From the cell containing the given text, extract its center point as (X, Y) coordinate. 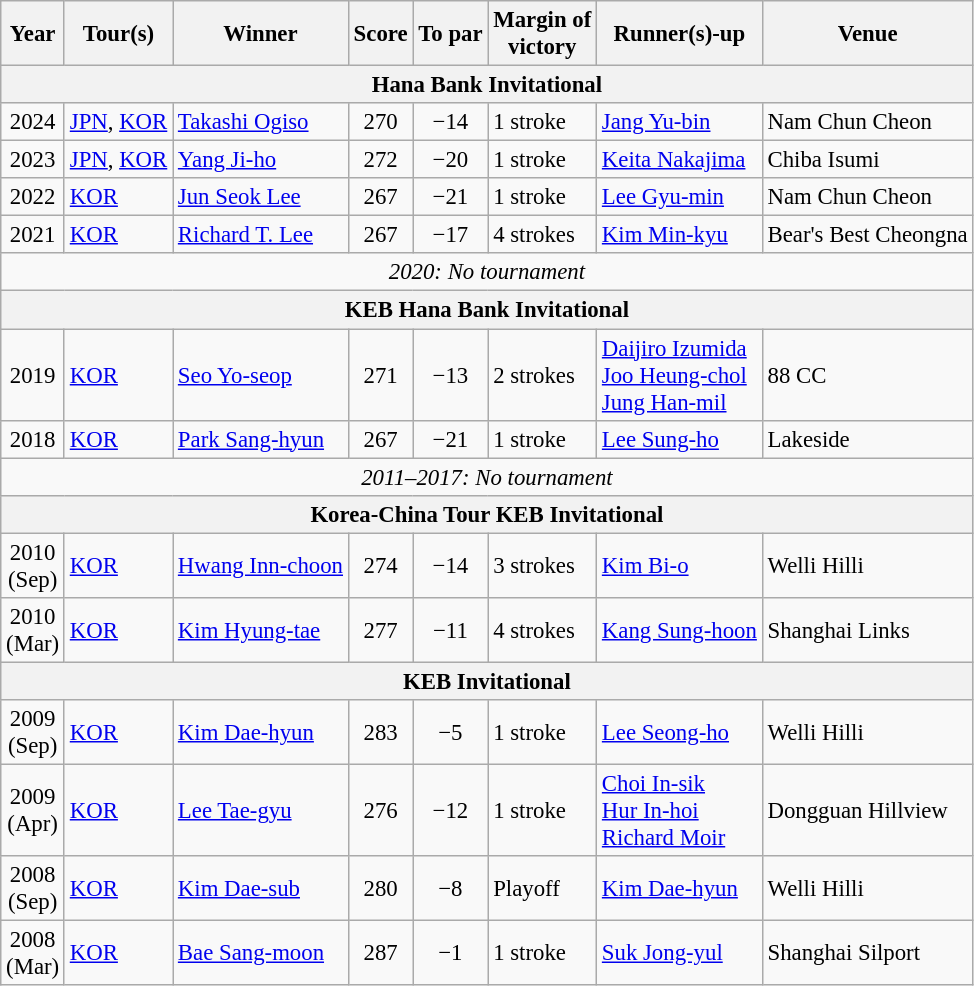
2009(Sep) (33, 732)
Lee Seong-ho (680, 732)
−12 (450, 810)
Kang Sung-hoon (680, 630)
2022 (33, 197)
Winner (261, 34)
−17 (450, 235)
2024 (33, 122)
3 strokes (542, 566)
KEB Hana Bank Invitational (487, 310)
Shanghai Silport (868, 954)
2008(Mar) (33, 954)
272 (380, 160)
2010(Mar) (33, 630)
2021 (33, 235)
88 CC (868, 375)
−1 (450, 954)
Runner(s)-up (680, 34)
277 (380, 630)
Yang Ji-ho (261, 160)
Kim Dae-sub (261, 888)
Keita Nakajima (680, 160)
2020: No tournament (487, 273)
Choi In-sik Hur In-hoi Richard Moir (680, 810)
Chiba Isumi (868, 160)
271 (380, 375)
2008(Sep) (33, 888)
276 (380, 810)
KEB Invitational (487, 681)
2009(Apr) (33, 810)
Margin ofvictory (542, 34)
Kim Hyung-tae (261, 630)
287 (380, 954)
Hwang Inn-choon (261, 566)
−13 (450, 375)
Hana Bank Invitational (487, 85)
Tour(s) (118, 34)
2018 (33, 439)
2 strokes (542, 375)
Score (380, 34)
To par (450, 34)
Jun Seok Lee (261, 197)
Kim Min-kyu (680, 235)
Lee Tae-gyu (261, 810)
2010(Sep) (33, 566)
280 (380, 888)
−5 (450, 732)
270 (380, 122)
−11 (450, 630)
Bae Sang-moon (261, 954)
−20 (450, 160)
Dongguan Hillview (868, 810)
Korea-China Tour KEB Invitational (487, 514)
274 (380, 566)
−8 (450, 888)
Takashi Ogiso (261, 122)
2023 (33, 160)
Jang Yu-bin (680, 122)
283 (380, 732)
Shanghai Links (868, 630)
Kim Bi-o (680, 566)
Richard T. Lee (261, 235)
Lakeside (868, 439)
Playoff (542, 888)
Lee Sung-ho (680, 439)
Seo Yo-seop (261, 375)
Daijiro Izumida Joo Heung-chol Jung Han-mil (680, 375)
2011–2017: No tournament (487, 477)
2019 (33, 375)
Park Sang-hyun (261, 439)
Year (33, 34)
Bear's Best Cheongna (868, 235)
Venue (868, 34)
Lee Gyu-min (680, 197)
Suk Jong-yul (680, 954)
